Return the [X, Y] coordinate for the center point of the cell that contains the specified text.  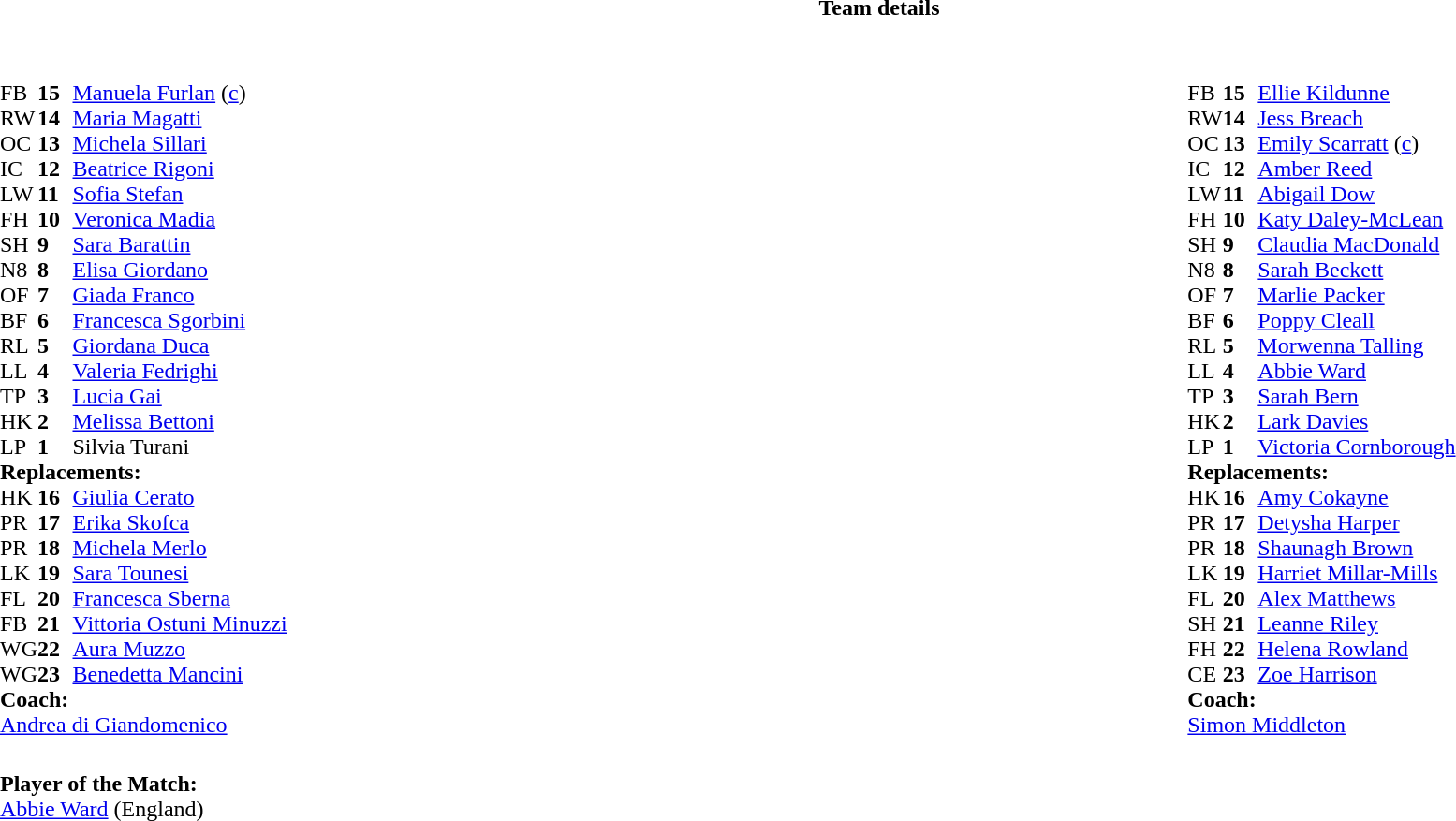
Giulia Cerato [180, 498]
Zoe Harrison [1356, 674]
Valeria Fedrighi [180, 371]
Ellie Kildunne [1356, 94]
Helena Rowland [1356, 650]
Lucia Gai [180, 397]
Amber Reed [1356, 169]
Giada Franco [180, 296]
Francesca Sberna [180, 599]
Michela Sillari [180, 144]
Katy Daley-McLean [1356, 219]
Sara Barattin [180, 245]
Lark Davies [1356, 421]
Harriet Millar-Mills [1356, 573]
Poppy Cleall [1356, 320]
Jess Breach [1356, 118]
Maria Magatti [180, 118]
Leanne Riley [1356, 623]
Melissa Bettoni [180, 421]
Veronica Madia [180, 219]
Silvia Turani [180, 447]
Claudia MacDonald [1356, 245]
Alex Matthews [1356, 599]
Sara Tounesi [180, 573]
Detysha Harper [1356, 522]
Giordana Duca [180, 346]
Sofia Stefan [180, 195]
Sarah Bern [1356, 397]
Vittoria Ostuni Minuzzi [180, 623]
Amy Cokayne [1356, 498]
Michela Merlo [180, 549]
Simon Middleton [1321, 725]
Morwenna Talling [1356, 346]
Victoria Cornborough [1356, 447]
Benedetta Mancini [180, 674]
Beatrice Rigoni [180, 169]
Abbie Ward [1356, 371]
Erika Skofca [180, 522]
Sarah Beckett [1356, 270]
Aura Muzzo [180, 650]
CE [1205, 674]
Francesca Sgorbini [180, 320]
Emily Scarratt (c) [1356, 144]
Abigail Dow [1356, 195]
Manuela Furlan (c) [180, 94]
Shaunagh Brown [1356, 549]
Elisa Giordano [180, 270]
Andrea di Giandomenico [144, 725]
Marlie Packer [1356, 296]
